Output the (x, y) coordinate of the center of the cell containing the given text.  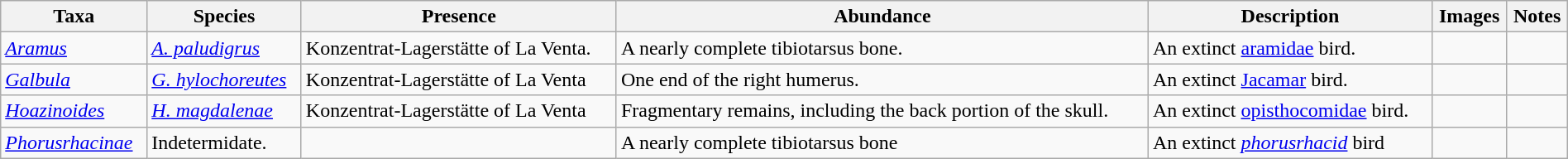
Konzentrat-Lagerstätte of La Venta. (458, 48)
Aramus (74, 48)
Presence (458, 17)
Phorusrhacinae (74, 142)
An extinct aramidae bird. (1290, 48)
Fragmentary remains, including the back portion of the skull. (882, 111)
Abundance (882, 17)
An extinct opisthocomidae bird. (1290, 111)
H. magdalenae (225, 111)
Hoazinoides (74, 111)
An extinct phorusrhacid bird (1290, 142)
Description (1290, 17)
Images (1469, 17)
An extinct Jacamar bird. (1290, 79)
Indetermidate. (225, 142)
Notes (1537, 17)
Species (225, 17)
A nearly complete tibiotarsus bone (882, 142)
A nearly complete tibiotarsus bone. (882, 48)
A. paludigrus (225, 48)
One end of the right humerus. (882, 79)
Galbula (74, 79)
Taxa (74, 17)
G. hylochoreutes (225, 79)
